Output the (X, Y) coordinate of the center of the cell containing the given text.  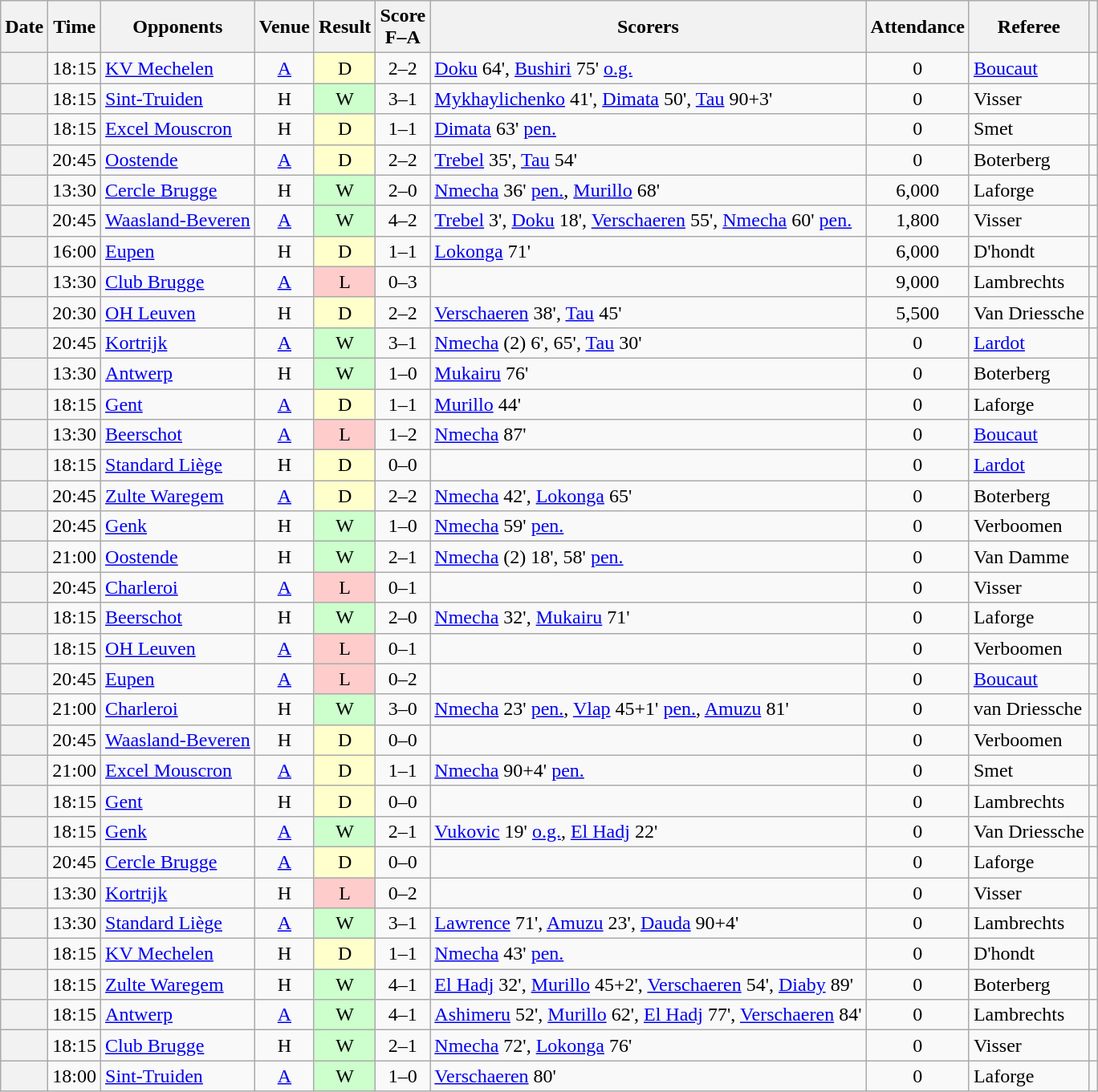
Time (75, 27)
Mykhaylichenko 41', Dimata 50', Tau 90+3' (649, 99)
Dimata 63' pen. (649, 129)
Verschaeren 80' (649, 1076)
20:30 (75, 312)
Nmecha 32', Mukairu 71' (649, 618)
Date (24, 27)
5,500 (917, 312)
Scorers (649, 27)
Van Damme (1029, 557)
Lawrence 71', Amuzu 23', Dauda 90+4' (649, 924)
Nmecha 42', Lokonga 65' (649, 496)
Trebel 35', Tau 54' (649, 160)
1–2 (403, 435)
Nmecha 59' pen. (649, 526)
3–0 (403, 709)
Result (344, 27)
Verschaeren 38', Tau 45' (649, 312)
Nmecha (2) 18', 58' pen. (649, 557)
Nmecha 23' pen., Vlap 45+1' pen., Amuzu 81' (649, 709)
El Hadj 32', Murillo 45+2', Verschaeren 54', Diaby 89' (649, 984)
Opponents (178, 27)
Attendance (917, 27)
18:00 (75, 1076)
Nmecha 90+4' pen. (649, 770)
Nmecha 87' (649, 435)
Nmecha (2) 6', 65', Tau 30' (649, 343)
Trebel 3', Doku 18', Verschaeren 55', Nmecha 60' pen. (649, 221)
Lokonga 71' (649, 251)
Vukovic 19' o.g., El Hadj 22' (649, 831)
ScoreF–A (403, 27)
Nmecha 72', Lokonga 76' (649, 1045)
Referee (1029, 27)
Venue (284, 27)
Nmecha 36' pen., Murillo 68' (649, 190)
0–3 (403, 282)
4–2 (403, 221)
van Driessche (1029, 709)
Ashimeru 52', Murillo 62', El Hadj 77', Verschaeren 84' (649, 1015)
1,800 (917, 221)
Nmecha 43' pen. (649, 954)
Mukairu 76' (649, 373)
9,000 (917, 282)
16:00 (75, 251)
Murillo 44' (649, 404)
Doku 64', Bushiri 75' o.g. (649, 68)
